For the text-containing cell, return its midpoint in (x, y) coordinate format. 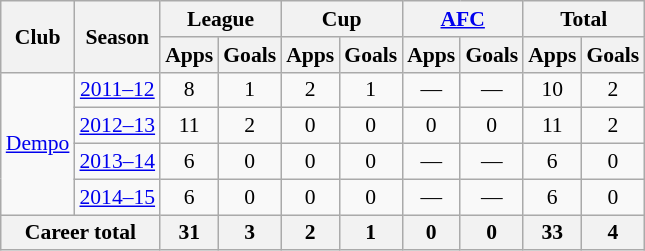
AFC (462, 19)
Cup (342, 19)
8 (189, 90)
Dempo (38, 143)
2011–12 (117, 90)
4 (612, 233)
10 (552, 90)
Total (584, 19)
33 (552, 233)
31 (189, 233)
3 (250, 233)
2012–13 (117, 126)
Club (38, 36)
League (220, 19)
Season (117, 36)
2014–15 (117, 197)
2013–14 (117, 162)
Career total (80, 233)
